Output the (X, Y) coordinate of the center of the cell containing the given text.  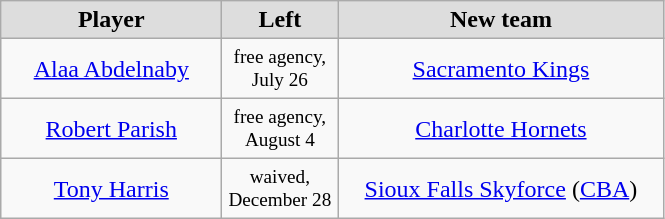
free agency, July 26 (280, 69)
free agency, August 4 (280, 129)
waived, December 28 (280, 189)
New team (501, 20)
Tony Harris (112, 189)
Alaa Abdelnaby (112, 69)
Robert Parish (112, 129)
Left (280, 20)
Player (112, 20)
Sacramento Kings (501, 69)
Charlotte Hornets (501, 129)
Sioux Falls Skyforce (CBA) (501, 189)
